Identify which cell holds the provided text, then report its [X, Y] central coordinate. 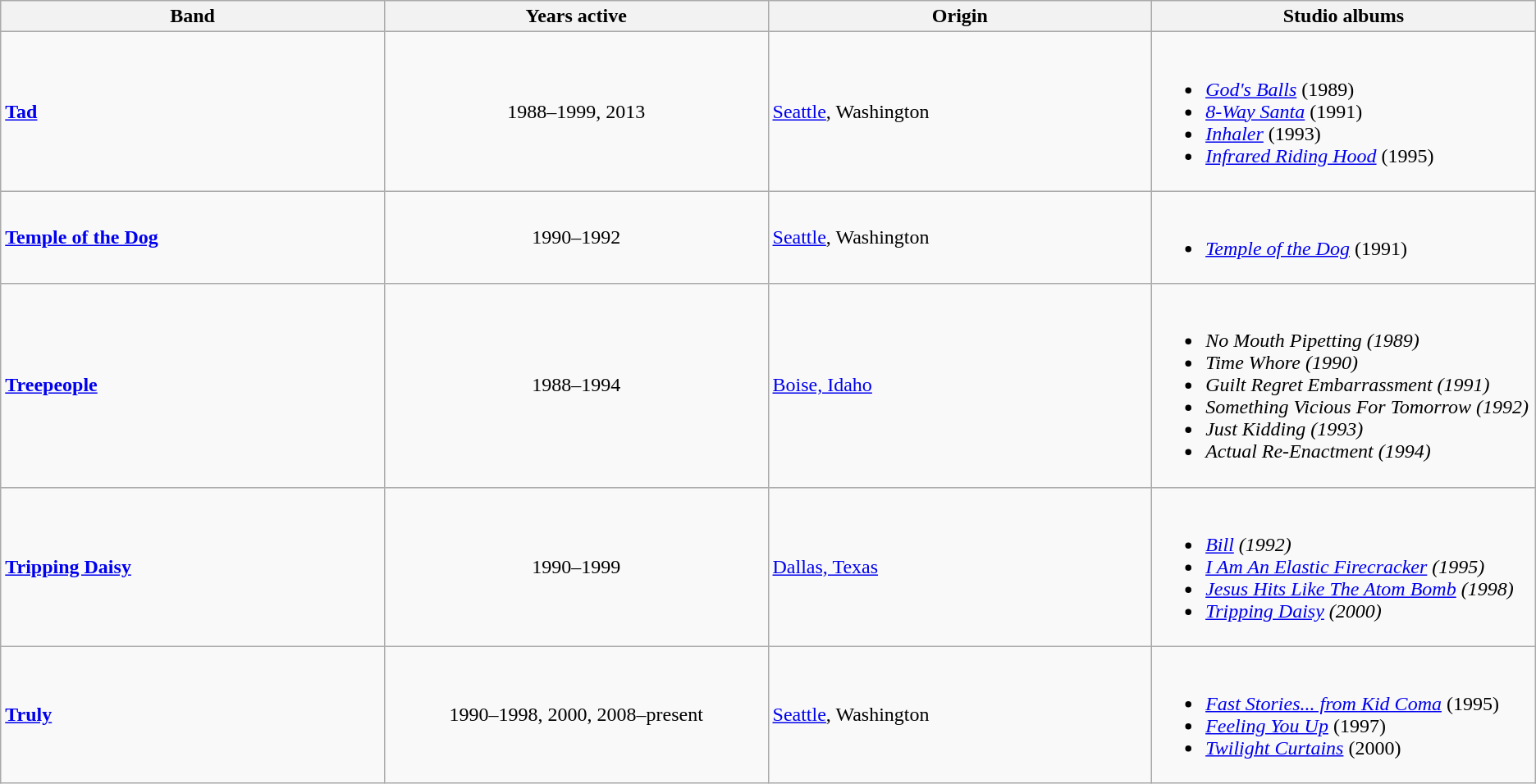
1990–1992 [576, 238]
Band [193, 16]
1990–1998, 2000, 2008–present [576, 715]
Truly [193, 715]
Fast Stories... from Kid Coma (1995)Feeling You Up (1997)Twilight Curtains (2000) [1344, 715]
1990–1999 [576, 567]
Studio albums [1344, 16]
Bill (1992)I Am An Elastic Firecracker (1995)Jesus Hits Like The Atom Bomb (1998)Tripping Daisy (2000) [1344, 567]
Years active [576, 16]
Temple of the Dog (1991) [1344, 238]
Tripping Daisy [193, 567]
God's Balls (1989)8-Way Santa (1991)Inhaler (1993)Infrared Riding Hood (1995) [1344, 112]
Tad [193, 112]
Boise, Idaho [960, 385]
Origin [960, 16]
Temple of the Dog [193, 238]
Treepeople [193, 385]
Dallas, Texas [960, 567]
1988–1994 [576, 385]
1988–1999, 2013 [576, 112]
